Scan for the cell matching the given text and deliver its (X, Y) coordinate at center. 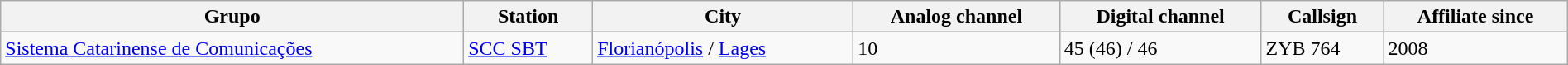
2008 (1475, 48)
Analog channel (957, 17)
Affiliate since (1475, 17)
Grupo (232, 17)
45 (46) / 46 (1160, 48)
Sistema Catarinense de Comunicações (232, 48)
Station (528, 17)
SCC SBT (528, 48)
Florianópolis / Lages (723, 48)
Digital channel (1160, 17)
ZYB 764 (1322, 48)
City (723, 17)
10 (957, 48)
Callsign (1322, 17)
